From the cell containing the given text, extract its center point as (X, Y) coordinate. 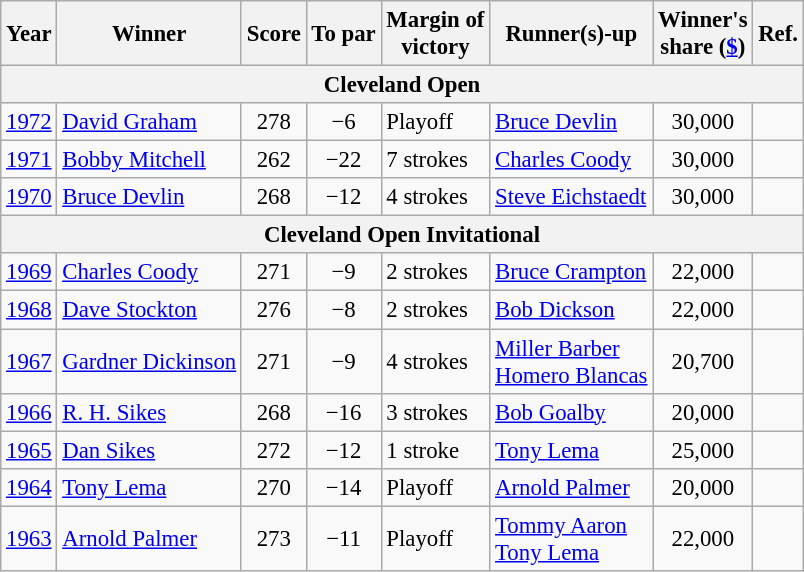
Year (29, 34)
Cleveland Open (402, 85)
273 (274, 538)
262 (274, 160)
Score (274, 34)
−6 (344, 122)
Runner(s)-up (572, 34)
Winner (150, 34)
Tommy Aaron Tony Lema (572, 538)
1972 (29, 122)
Dan Sikes (150, 450)
David Graham (150, 122)
270 (274, 487)
3 strokes (436, 412)
Ref. (778, 34)
−22 (344, 160)
Winner'sshare ($) (703, 34)
To par (344, 34)
1971 (29, 160)
−8 (344, 310)
Bruce Crampton (572, 273)
−14 (344, 487)
1963 (29, 538)
Dave Stockton (150, 310)
Gardner Dickinson (150, 362)
Bobby Mitchell (150, 160)
Steve Eichstaedt (572, 197)
7 strokes (436, 160)
1966 (29, 412)
1969 (29, 273)
−16 (344, 412)
278 (274, 122)
1 stroke (436, 450)
Miller Barber Homero Blancas (572, 362)
1967 (29, 362)
1970 (29, 197)
R. H. Sikes (150, 412)
−11 (344, 538)
Margin ofvictory (436, 34)
1964 (29, 487)
272 (274, 450)
1965 (29, 450)
276 (274, 310)
20,700 (703, 362)
Cleveland Open Invitational (402, 235)
1968 (29, 310)
Bob Dickson (572, 310)
25,000 (703, 450)
Bob Goalby (572, 412)
